Identify which cell holds the provided text, then report its (X, Y) central coordinate. 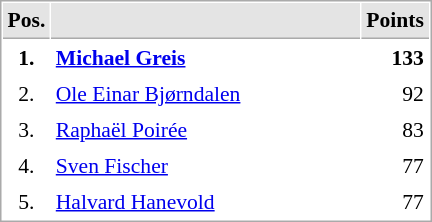
2. (26, 93)
Raphaël Poirée (206, 129)
133 (396, 57)
5. (26, 201)
83 (396, 129)
Halvard Hanevold (206, 201)
4. (26, 165)
92 (396, 93)
Sven Fischer (206, 165)
Michael Greis (206, 57)
Ole Einar Bjørndalen (206, 93)
Points (396, 21)
1. (26, 57)
3. (26, 129)
Pos. (26, 21)
